Detect which cell encompasses the target text, then output its (x, y) center coordinate. 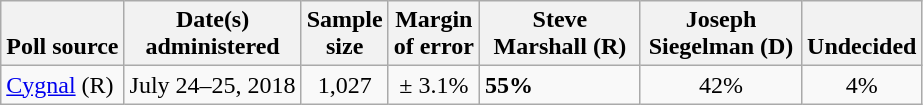
SteveMarshall (R) (560, 34)
Undecided (862, 34)
1,027 (344, 85)
± 3.1% (434, 85)
Poll source (62, 34)
55% (560, 85)
4% (862, 85)
JosephSiegelman (D) (720, 34)
Date(s)administered (212, 34)
July 24–25, 2018 (212, 85)
Marginof error (434, 34)
Samplesize (344, 34)
42% (720, 85)
Cygnal (R) (62, 85)
